Scan for the cell matching the given text and deliver its (x, y) coordinate at center. 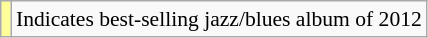
Indicates best-selling jazz/blues album of 2012 (219, 19)
